Detect which cell encompasses the target text, then output its (x, y) center coordinate. 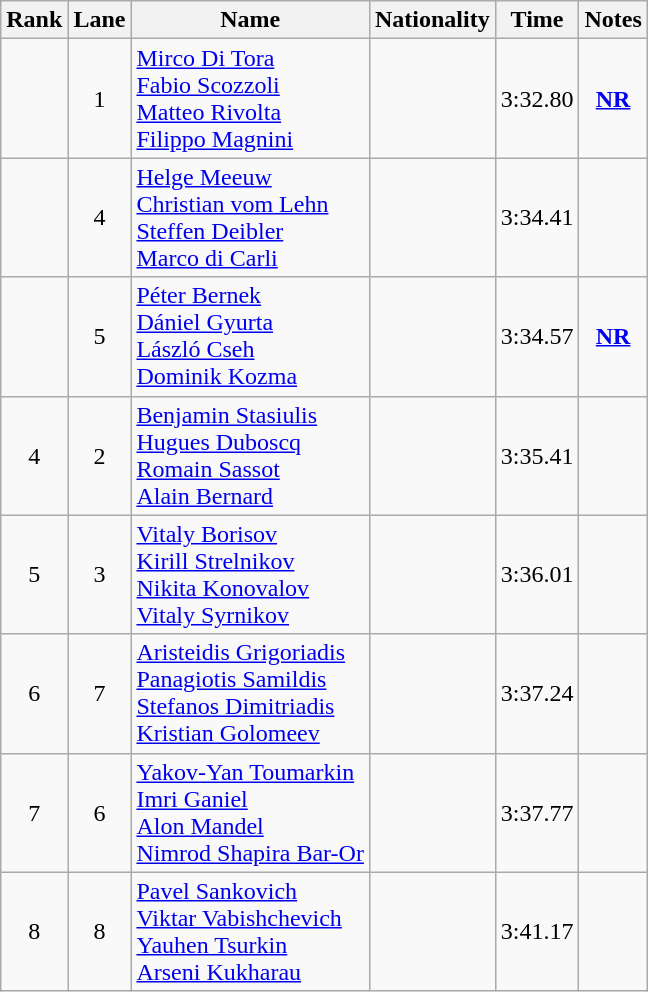
3:34.57 (537, 336)
Time (537, 20)
Notes (613, 20)
Name (250, 20)
3:36.01 (537, 574)
Nationality (432, 20)
2 (100, 456)
Helge MeeuwChristian vom LehnSteffen DeiblerMarco di Carli (250, 218)
3:35.41 (537, 456)
3 (100, 574)
1 (100, 98)
3:34.41 (537, 218)
Lane (100, 20)
Aristeidis GrigoriadisPanagiotis SamildisStefanos DimitriadisKristian Golomeev (250, 694)
Pavel SankovichViktar VabishchevichYauhen TsurkinArseni Kukharau (250, 932)
Mirco Di ToraFabio ScozzoliMatteo RivoltaFilippo Magnini (250, 98)
Benjamin StasiulisHugues DuboscqRomain SassotAlain Bernard (250, 456)
3:37.77 (537, 812)
Yakov-Yan ToumarkinImri GanielAlon MandelNimrod Shapira Bar-Or (250, 812)
3:32.80 (537, 98)
3:41.17 (537, 932)
Vitaly BorisovKirill StrelnikovNikita KonovalovVitaly Syrnikov (250, 574)
Rank (34, 20)
3:37.24 (537, 694)
Péter BernekDániel GyurtaLászló CsehDominik Kozma (250, 336)
